Scan for the cell matching the given text and deliver its [x, y] coordinate at center. 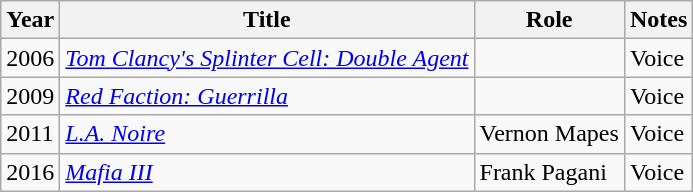
Vernon Mapes [549, 134]
Year [30, 20]
2011 [30, 134]
Role [549, 20]
Mafia III [267, 172]
Notes [658, 20]
2009 [30, 96]
Red Faction: Guerrilla [267, 96]
2006 [30, 58]
Frank Pagani [549, 172]
2016 [30, 172]
L.A. Noire [267, 134]
Title [267, 20]
Tom Clancy's Splinter Cell: Double Agent [267, 58]
